Capture the cell that displays the provided text and extract its (x, y) central coordinate. 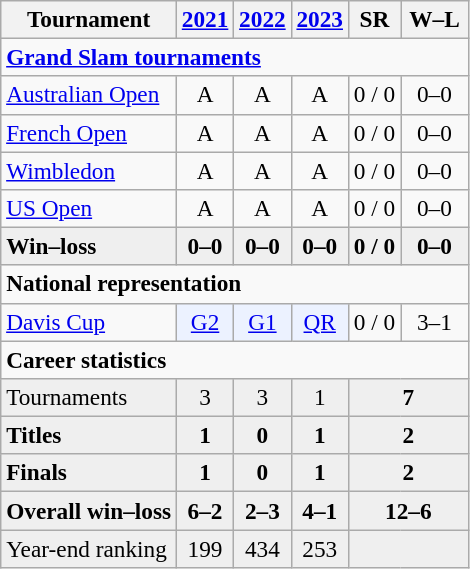
2–3 (262, 510)
2022 (262, 19)
199 (204, 548)
French Open (89, 133)
QR (320, 322)
Finals (89, 473)
3–1 (435, 322)
434 (262, 548)
G2 (204, 322)
12–6 (408, 510)
Titles (89, 435)
SR (374, 19)
US Open (89, 208)
2023 (320, 19)
Overall win–loss (89, 510)
Wimbledon (89, 170)
Tournaments (89, 397)
Davis Cup (89, 322)
253 (320, 548)
Year-end ranking (89, 548)
National representation (235, 284)
Tournament (89, 19)
Australian Open (89, 95)
Win–loss (89, 246)
G1 (262, 322)
Career statistics (235, 359)
W–L (435, 19)
2021 (204, 19)
Grand Slam tournaments (235, 57)
7 (408, 397)
4–1 (320, 510)
6–2 (204, 510)
